From the cell containing the given text, extract its center point as [X, Y] coordinate. 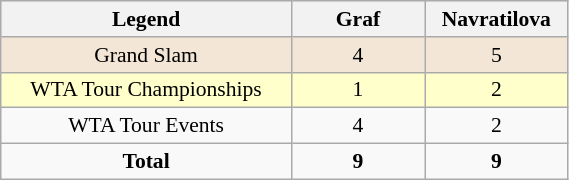
Legend [146, 19]
1 [358, 90]
Graf [358, 19]
WTA Tour Championships [146, 90]
WTA Tour Events [146, 126]
Navratilova [497, 19]
Grand Slam [146, 55]
5 [497, 55]
Total [146, 162]
